Determine the (X, Y) coordinate at the center of the cell enclosing the given text.  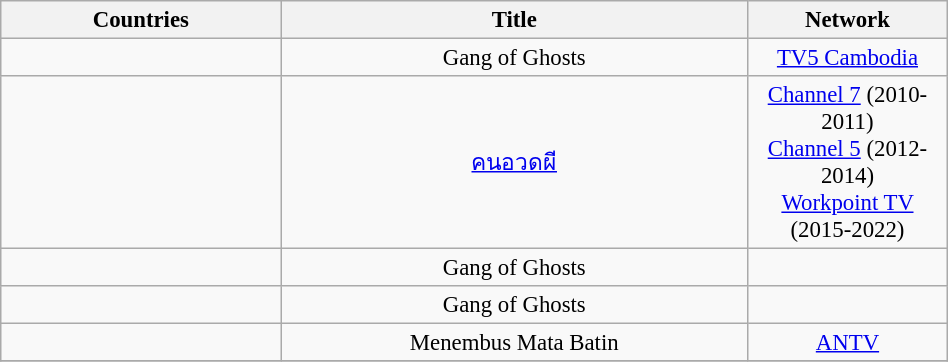
คนอวดผี (514, 162)
Countries (141, 20)
TV5 Cambodia (848, 58)
Menembus Mata Batin (514, 343)
Channel 7 (2010-2011)Channel 5 (2012-2014)Workpoint TV (2015-2022) (848, 162)
ANTV (848, 343)
Network (848, 20)
Title (514, 20)
